For the text-containing cell, return its midpoint in [X, Y] coordinate format. 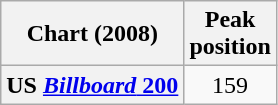
Peakposition [230, 34]
159 [230, 85]
Chart (2008) [92, 34]
US Billboard 200 [92, 85]
